Identify which cell holds the provided text, then report its (X, Y) central coordinate. 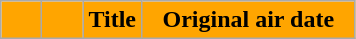
Title (112, 20)
Original air date (248, 20)
